Output the [x, y] coordinate of the center of the cell containing the given text.  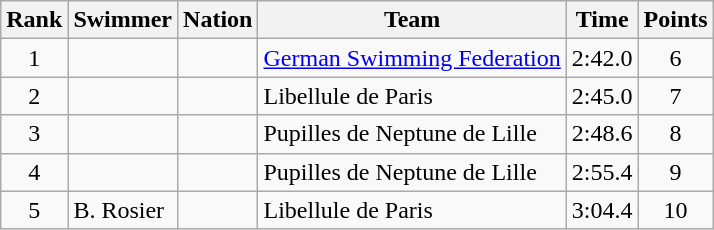
2:42.0 [602, 58]
4 [34, 172]
3:04.4 [602, 210]
7 [676, 96]
3 [34, 134]
6 [676, 58]
Nation [218, 20]
2 [34, 96]
2:55.4 [602, 172]
Rank [34, 20]
Points [676, 20]
5 [34, 210]
1 [34, 58]
Time [602, 20]
Team [412, 20]
Swimmer [123, 20]
8 [676, 134]
German Swimming Federation [412, 58]
9 [676, 172]
2:45.0 [602, 96]
B. Rosier [123, 210]
10 [676, 210]
2:48.6 [602, 134]
